Provide the [X, Y] coordinate of the cell's center where the given text is located.  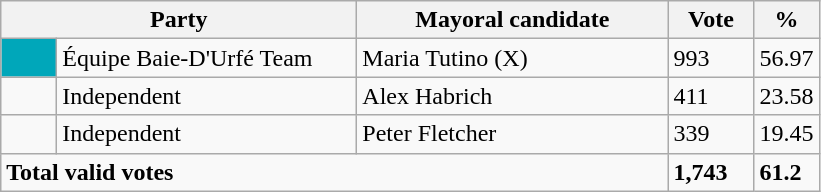
Équipe Baie-D'Urfé Team [207, 58]
339 [711, 134]
Mayoral candidate [512, 20]
56.97 [786, 58]
Total valid votes [334, 172]
993 [711, 58]
Maria Tutino (X) [512, 58]
411 [711, 96]
% [786, 20]
Alex Habrich [512, 96]
1,743 [711, 172]
19.45 [786, 134]
23.58 [786, 96]
Party [179, 20]
Peter Fletcher [512, 134]
Vote [711, 20]
61.2 [786, 172]
